From the cell containing the given text, extract its center point as [X, Y] coordinate. 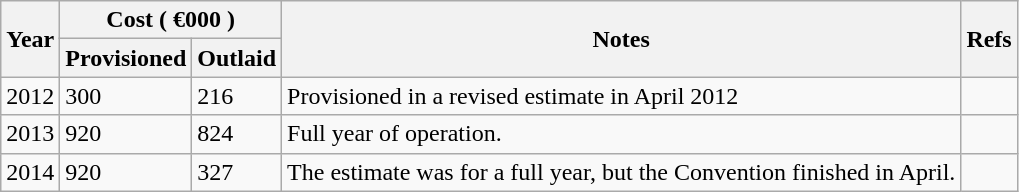
Cost ( €000 ) [171, 20]
327 [237, 172]
2013 [30, 134]
The estimate was for a full year, but the Convention finished in April. [622, 172]
216 [237, 96]
Outlaid [237, 58]
Provisioned [126, 58]
824 [237, 134]
Provisioned in a revised estimate in April 2012 [622, 96]
2012 [30, 96]
Year [30, 39]
Refs [989, 39]
Full year of operation. [622, 134]
Notes [622, 39]
2014 [30, 172]
300 [126, 96]
